Determine the (x, y) coordinate at the center of the cell enclosing the given text.  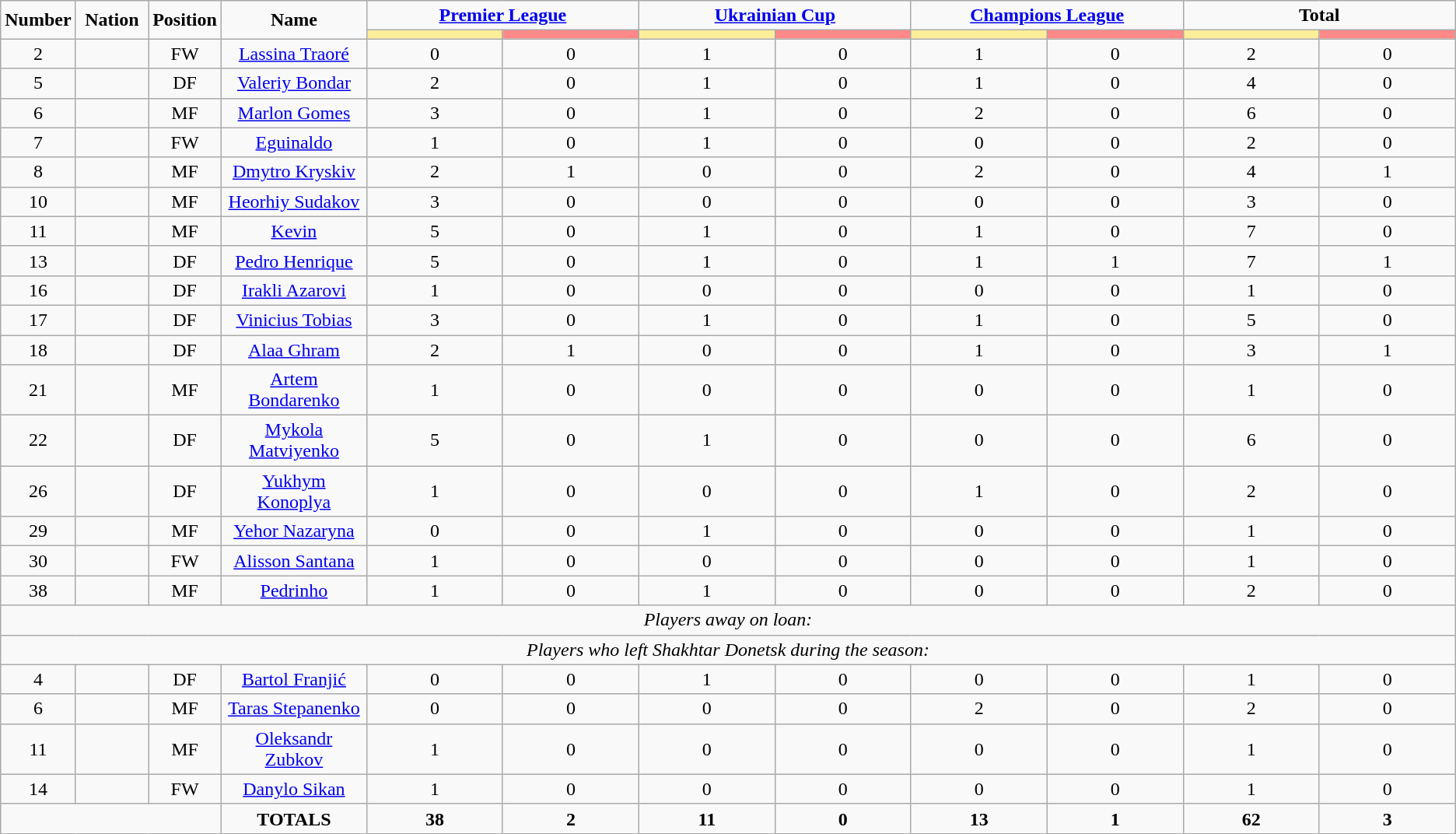
Irakli Azarovi (294, 290)
Yukhym Konoplya (294, 492)
29 (38, 531)
Total (1319, 16)
21 (38, 391)
16 (38, 290)
Kevin (294, 231)
Number (38, 20)
Dmytro Kryskiv (294, 172)
Yehor Nazaryna (294, 531)
Champions League (1047, 16)
14 (38, 789)
62 (1251, 818)
Eguinaldo (294, 142)
Ukrainian Cup (775, 16)
Artem Bondarenko (294, 391)
22 (38, 440)
Players who left Shakhtar Donetsk during the season: (728, 650)
Bartol Franjić (294, 679)
Vinicius Tobias (294, 320)
Alisson Santana (294, 561)
18 (38, 349)
17 (38, 320)
Marlon Gomes (294, 113)
8 (38, 172)
Alaa Ghram (294, 349)
Heorhiy Sudakov (294, 201)
26 (38, 492)
Danylo Sikan (294, 789)
Players away on loan: (728, 620)
Valeriy Bondar (294, 83)
Oleksandr Zubkov (294, 748)
Nation (112, 20)
Name (294, 20)
Premier League (502, 16)
Lassina Traoré (294, 54)
Mykola Matviyenko (294, 440)
TOTALS (294, 818)
Position (185, 20)
10 (38, 201)
Taras Stepanenko (294, 709)
Pedro Henrique (294, 261)
Pedrinho (294, 590)
30 (38, 561)
